Output the (x, y) coordinate of the center of the cell containing the given text.  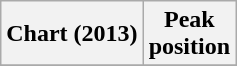
Chart (2013) (72, 34)
Peakposition (189, 34)
